Return (x, y) of the center of cell containing provided text 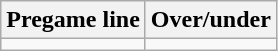
Pregame line (74, 20)
Over/under (210, 20)
